Search for the cell housing the specified text and yield its [x, y] center coordinate. 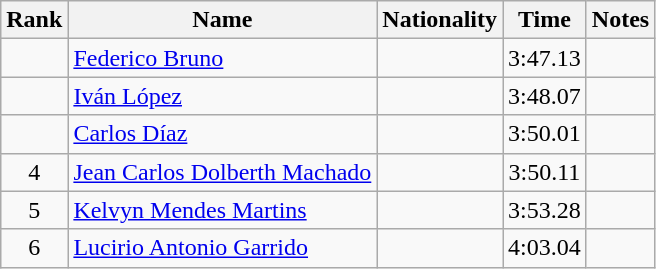
3:50.11 [545, 172]
Federico Bruno [222, 58]
Jean Carlos Dolberth Machado [222, 172]
3:47.13 [545, 58]
Nationality [440, 20]
3:48.07 [545, 96]
Name [222, 20]
Lucirio Antonio Garrido [222, 248]
3:53.28 [545, 210]
Iván López [222, 96]
Rank [34, 20]
Carlos Díaz [222, 134]
4 [34, 172]
6 [34, 248]
Time [545, 20]
4:03.04 [545, 248]
Notes [620, 20]
Kelvyn Mendes Martins [222, 210]
5 [34, 210]
3:50.01 [545, 134]
